Search for the cell housing the specified text and yield its (X, Y) center coordinate. 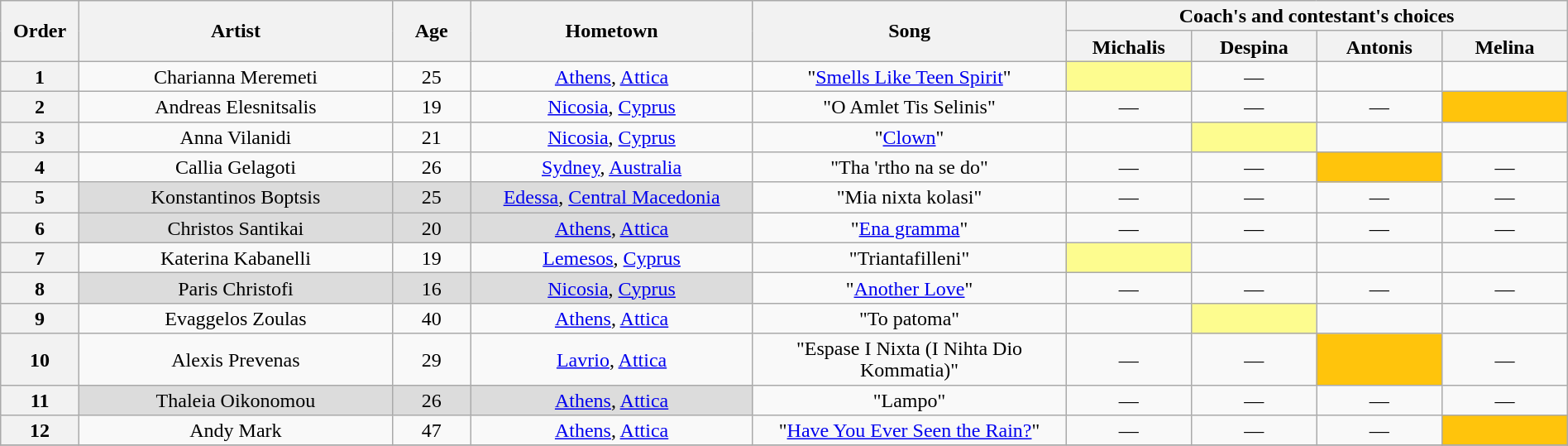
8 (40, 288)
Alexis Prevenas (235, 359)
"Triantafilleni" (910, 258)
Charianna Meremeti (235, 76)
Evaggelos Zoulas (235, 318)
Song (910, 31)
"To patoma" (910, 318)
40 (432, 318)
Lemesos, Cyprus (612, 258)
Katerina Kabanelli (235, 258)
Lavrio, Attica (612, 359)
Melina (1505, 46)
Thaleia Oikonomou (235, 400)
1 (40, 76)
"Have You Ever Seen the Rain?" (910, 430)
"Clown" (910, 137)
Paris Christofi (235, 288)
4 (40, 167)
29 (432, 359)
Sydney, Australia (612, 167)
Anna Vilanidi (235, 137)
5 (40, 197)
20 (432, 228)
"Smells Like Teen Spirit" (910, 76)
"Lampo" (910, 400)
9 (40, 318)
7 (40, 258)
Konstantinos Boptsis (235, 197)
10 (40, 359)
Age (432, 31)
16 (432, 288)
Antonis (1379, 46)
Hometown (612, 31)
"O Amlet Tis Selinis" (910, 106)
Michalis (1129, 46)
Coach's and contestant's choices (1317, 17)
11 (40, 400)
"Another Love" (910, 288)
12 (40, 430)
Artist (235, 31)
Despina (1255, 46)
Andy Mark (235, 430)
"Mia nixta kolasi" (910, 197)
47 (432, 430)
"Ena gramma" (910, 228)
Edessa, Central Macedonia (612, 197)
2 (40, 106)
"Tha 'rtho na se do" (910, 167)
Christos Santikai (235, 228)
Andreas Elesnitsalis (235, 106)
Order (40, 31)
3 (40, 137)
Callia Gelagoti (235, 167)
"Espase I Nixta (I Nihta Dio Kommatia)" (910, 359)
6 (40, 228)
21 (432, 137)
